Return [X, Y] of the center of cell containing provided text 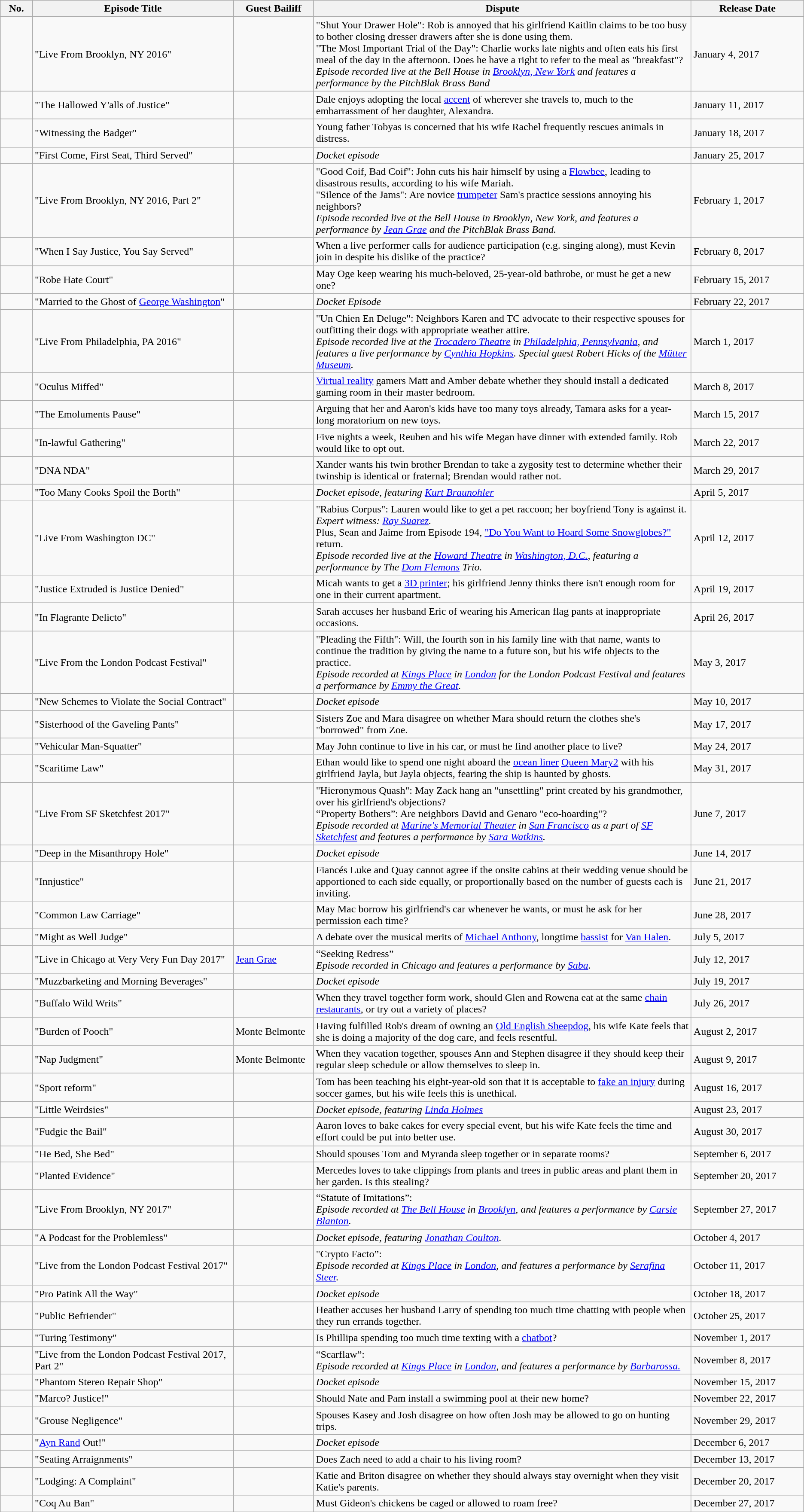
August 9, 2017 [747, 1059]
"Robe Hate Court" [133, 279]
"Pro Patink All the Way" [133, 1293]
"The Emoluments Pause" [133, 414]
Heather accuses her husband Larry of spending too much time chatting with people when they run errands together. [502, 1315]
January 25, 2017 [747, 155]
Episode Title [133, 9]
"The Hallowed Y'alls of Justice" [133, 105]
March 8, 2017 [747, 387]
January 11, 2017 [747, 105]
August 30, 2017 [747, 1131]
November 29, 2017 [747, 1421]
"Vehicular Man-Squatter" [133, 746]
March 1, 2017 [747, 341]
June 21, 2017 [747, 881]
"Marco? Justice!" [133, 1399]
March 15, 2017 [747, 414]
Aaron loves to bake cakes for every special event, but his wife Kate feels the time and effort could be put into better use. [502, 1131]
Release Date [747, 9]
"Seating Arraignments" [133, 1459]
April 26, 2017 [747, 617]
May Mac borrow his girlfriend's car whenever he wants, or must he ask for her permission each time? [502, 915]
December 6, 2017 [747, 1443]
"Live From Brooklyn, NY 2016, Part 2" [133, 200]
Young father Tobyas is concerned that his wife Rachel frequently rescues animals in distress. [502, 133]
Dispute [502, 9]
"Oculus Miffed" [133, 387]
Docket Episode [502, 302]
"Common Law Carriage" [133, 915]
"Public Befriender" [133, 1315]
"Live From Philadelphia, PA 2016" [133, 341]
"A Podcast for the Problemless" [133, 1238]
"New Schemes to Violate the Social Contract" [133, 702]
"Live From the London Podcast Festival" [133, 662]
"First Come, First Seat, Third Served" [133, 155]
"Ayn Rand Out!" [133, 1443]
June 7, 2017 [747, 814]
"When I Say Justice, You Say Served" [133, 252]
"Grouse Negligence" [133, 1421]
Docket episode, featuring Kurt Braunohler [502, 493]
November 22, 2017 [747, 1399]
February 15, 2017 [747, 279]
"Turing Testimony" [133, 1338]
Is Phillipa spending too much time texting with a chatbot? [502, 1338]
"Sport reform" [133, 1088]
"Might as Well Judge" [133, 937]
"Buffalo Wild Writs" [133, 1003]
"Planted Evidence" [133, 1176]
"Live from the London Podcast Festival 2017" [133, 1265]
October 11, 2017 [747, 1265]
“Scarflaw”:Episode recorded at Kings Place in London, and features a performance by Barbarossa. [502, 1360]
"Sisterhood of the Gaveling Pants" [133, 724]
"Crypto Facto”:Episode recorded at Kings Place in London, and features a performance by Serafina Steer. [502, 1265]
Does Zach need to add a chair to his living room? [502, 1459]
January 18, 2017 [747, 133]
March 22, 2017 [747, 442]
August 23, 2017 [747, 1110]
"Live From Washington DC" [133, 538]
"Deep in the Misanthropy Hole" [133, 853]
“Seeking Redress”Episode recorded in Chicago and features a performance by Saba. [502, 959]
October 25, 2017 [747, 1315]
November 1, 2017 [747, 1338]
"Lodging: A Complaint" [133, 1481]
"Scaritime Law" [133, 768]
February 22, 2017 [747, 302]
Should spouses Tom and Myranda sleep together or in separate rooms? [502, 1154]
Must Gideon's chickens be caged or allowed to roam free? [502, 1503]
When a live performer calls for audience participation (e.g. singing along), must Kevin join in despite his dislike of the practice? [502, 252]
"Justice Extruded is Justice Denied" [133, 589]
“Statute of Imitations”:Episode recorded at The Bell House in Brooklyn, and features a performance by Carsie Blanton. [502, 1210]
November 15, 2017 [747, 1382]
Tom has been teaching his eight-year-old son that it is acceptable to fake an injury during soccer games, but his wife feels this is unethical. [502, 1088]
"Live From SF Sketchfest 2017" [133, 814]
May 10, 2017 [747, 702]
Should Nate and Pam install a swimming pool at their new home? [502, 1399]
December 20, 2017 [747, 1481]
"Burden of Pooch" [133, 1032]
July 5, 2017 [747, 937]
When they vacation together, spouses Ann and Stephen disagree if they should keep their regular sleep schedule or allow themselves to sleep in. [502, 1059]
"Live From Brooklyn, NY 2017" [133, 1210]
July 19, 2017 [747, 982]
May John continue to live in his car, or must he find another place to live? [502, 746]
"Witnessing the Badger" [133, 133]
June 14, 2017 [747, 853]
"Live from the London Podcast Festival 2017, Part 2" [133, 1360]
July 26, 2017 [747, 1003]
November 8, 2017 [747, 1360]
Virtual reality gamers Matt and Amber debate whether they should install a dedicated gaming room in their master bedroom. [502, 387]
September 6, 2017 [747, 1154]
Arguing that her and Aaron's kids have too many toys already, Tamara asks for a year-long moratorium on new toys. [502, 414]
"Coq Au Ban" [133, 1503]
May 3, 2017 [747, 662]
May Oge keep wearing his much-beloved, 25-year-old bathrobe, or must he get a new one? [502, 279]
When they travel together form work, should Glen and Rowena eat at the same chain restaurants, or try out a variety of places? [502, 1003]
October 18, 2017 [747, 1293]
"In-lawful Gathering" [133, 442]
Sarah accuses her husband Eric of wearing his American flag pants at inappropriate occasions. [502, 617]
"In Flagrante Delicto" [133, 617]
April 19, 2017 [747, 589]
"Muzzbarketing and Morning Beverages" [133, 982]
February 1, 2017 [747, 200]
August 16, 2017 [747, 1088]
Five nights a week, Reuben and his wife Megan have dinner with extended family. Rob would like to opt out. [502, 442]
"Phantom Stereo Repair Shop" [133, 1382]
Spouses Kasey and Josh disagree on how often Josh may be allowed to go on hunting trips. [502, 1421]
June 28, 2017 [747, 915]
No. [16, 9]
"DNA NDA" [133, 471]
September 27, 2017 [747, 1210]
August 2, 2017 [747, 1032]
April 12, 2017 [747, 538]
Sisters Zoe and Mara disagree on whether Mara should return the clothes she's "borrowed" from Zoe. [502, 724]
April 5, 2017 [747, 493]
"Fudgie the Bail" [133, 1131]
May 24, 2017 [747, 746]
May 31, 2017 [747, 768]
October 4, 2017 [747, 1238]
Katie and Briton disagree on whether they should always stay overnight when they visit Katie's parents. [502, 1481]
A debate over the musical merits of Michael Anthony, longtime bassist for Van Halen. [502, 937]
"Innjustice" [133, 881]
"Too Many Cooks Spoil the Borth" [133, 493]
Jean Grae [273, 959]
May 17, 2017 [747, 724]
Docket episode, featuring Jonathan Coulton. [502, 1238]
Micah wants to get a 3D printer; his girlfriend Jenny thinks there isn't enough room for one in their current apartment. [502, 589]
"Married to the Ghost of George Washington" [133, 302]
September 20, 2017 [747, 1176]
"He Bed, She Bed" [133, 1154]
"Little Weirdsies" [133, 1110]
February 8, 2017 [747, 252]
July 12, 2017 [747, 959]
December 13, 2017 [747, 1459]
Mercedes loves to take clippings from plants and trees in public areas and plant them in her garden. Is this stealing? [502, 1176]
"Live in Chicago at Very Very Fun Day 2017" [133, 959]
December 27, 2017 [747, 1503]
Guest Bailiff [273, 9]
Docket episode, featuring Linda Holmes [502, 1110]
"Nap Judgment" [133, 1059]
January 4, 2017 [747, 54]
Dale enjoys adopting the local accent of wherever she travels to, much to the embarrassment of her daughter, Alexandra. [502, 105]
"Live From Brooklyn, NY 2016" [133, 54]
March 29, 2017 [747, 471]
